Output the [x, y] coordinate of the center of the cell containing the given text.  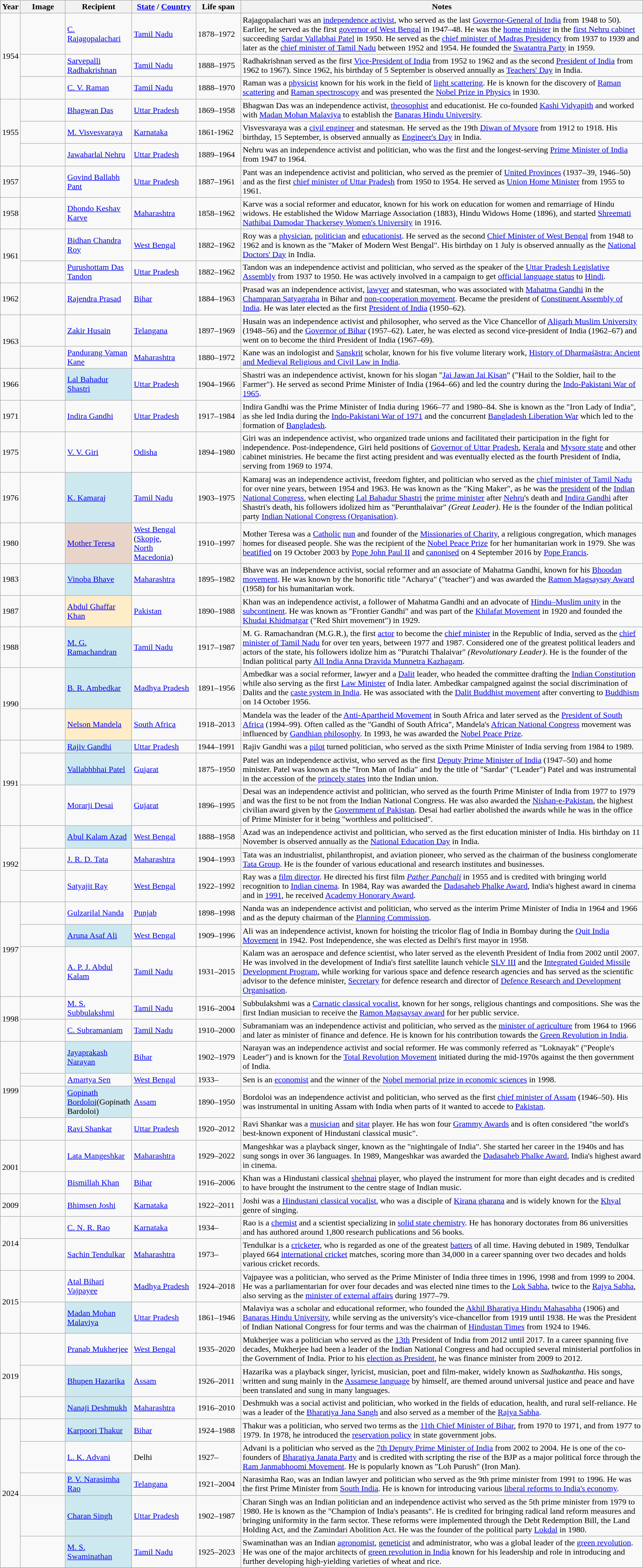
2001 [10, 1167]
P. V. Narasimha Rao [99, 1484]
1983 [10, 579]
C. V. Raman [99, 88]
1990 [10, 704]
1935–2020 [218, 1349]
Lata Mangeshkar [99, 1156]
1975 [10, 452]
1890–1988 [218, 611]
1980 [10, 543]
Bismillah Khan [99, 1183]
1916–2004 [218, 1008]
Pakistan [164, 611]
Rajiv Gandhi was a pilot turned politician, who served as the sixth Prime Minister of India serving from 1984 to 1989. [442, 747]
V. V. Giri [99, 452]
Ravi Shankar [99, 1129]
1961 [10, 256]
Indira Gandhi [99, 416]
1896–1995 [218, 805]
1966 [10, 384]
1920–2012 [218, 1129]
1888–1958 [218, 837]
1963 [10, 341]
1903–1975 [218, 498]
1998 [10, 1019]
L. K. Advani [99, 1457]
West Bengal (Skopje, North Macedonia) [164, 543]
1992 [10, 864]
C. Subramaniam [99, 1030]
1890–1950 [218, 1102]
2015 [10, 1302]
1999 [10, 1091]
1910–2000 [218, 1030]
Image [43, 7]
Notes [442, 7]
Sachin Tendulkar [99, 1254]
1929–2022 [218, 1156]
1902–1987 [218, 1516]
Pranab Mukherjee [99, 1349]
Vallabhbhai Patel [99, 769]
Delhi [164, 1457]
1875–1950 [218, 769]
1924–2018 [218, 1286]
Satyajit Ray [99, 886]
Sen is an economist and the winner of the Nobel memorial prize in economic sciences in 1998. [442, 1080]
M. S. Subbulakshmi [99, 1008]
1878–1972 [218, 34]
1973– [218, 1254]
1904–1993 [218, 859]
1934– [218, 1227]
1922–2011 [218, 1205]
1909–1996 [218, 936]
Jayaprakash Narayan [99, 1057]
Bidhan Chandra Roy [99, 245]
1884–1963 [218, 299]
1991 [10, 783]
1971 [10, 416]
1916–2010 [218, 1408]
2024 [10, 1493]
Atal Bihari Vajpayee [99, 1286]
M. Visvesvaraya [99, 132]
1988 [10, 647]
1891–1956 [218, 688]
Nehru was an independence activist and politician, who was the first and the longest-serving Prime Minister of India from 1947 to 1964. [442, 154]
1987 [10, 611]
K. Kamaraj [99, 498]
Amartya Sen [99, 1080]
Morarji Desai [99, 805]
1898–1998 [218, 913]
Rajendra Prasad [99, 299]
1931–2015 [218, 972]
Karpoori Thakur [99, 1430]
Bhagwan Das [99, 110]
Bhupen Hazarika [99, 1381]
Madan Mohan Malaviya [99, 1318]
Govind Ballabh Pant [99, 182]
1910–1997 [218, 543]
M. S. Swaminathan [99, 1552]
1958 [10, 213]
A. P. J. Abdul Kalam [99, 972]
1926–2011 [218, 1381]
Purushottam Das Tandon [99, 272]
1858–1962 [218, 213]
1869–1958 [218, 110]
1916–2006 [218, 1183]
1933– [218, 1080]
Gopinath Bordoloi(Gopinath Bardoloi) [99, 1102]
Nanaji Deshmukh [99, 1408]
1861-1962 [218, 132]
J. R. D. Tata [99, 859]
Jawaharlal Nehru [99, 154]
Charan Singh [99, 1516]
1888–1975 [218, 65]
1955 [10, 132]
1887–1961 [218, 182]
1897–1969 [218, 330]
B. R. Ambedkar [99, 688]
Pandurang Vaman Kane [99, 358]
Nelson Mandela [99, 724]
Aruna Asaf Ali [99, 936]
1976 [10, 498]
Rajiv Gandhi [99, 747]
1997 [10, 949]
1895–1982 [218, 579]
1918–2013 [218, 724]
2019 [10, 1376]
2009 [10, 1205]
Punjab [164, 913]
Zakir Husain [99, 330]
1902–1979 [218, 1057]
C. Rajagopalachari [99, 34]
Sarvepalli Radhakrishnan [99, 65]
M. G. Ramachandran [99, 647]
C. N. R. Rao [99, 1227]
1888–1970 [218, 88]
2014 [10, 1243]
1927– [218, 1457]
Year [10, 7]
Vinoba Bhave [99, 579]
Bhimsen Joshi [99, 1205]
Gulzarilal Nanda [99, 913]
1917–1987 [218, 647]
Joshi was a Hindustani classical vocalist, who was a disciple of Kirana gharana and is widely known for the Khyal genre of singing. [442, 1205]
1894–1980 [218, 452]
1889–1964 [218, 154]
South Africa [164, 724]
1924–1988 [218, 1430]
State / Country [164, 7]
1925–2023 [218, 1552]
1944–1991 [218, 747]
Life span [218, 7]
1962 [10, 299]
1904–1966 [218, 384]
Odisha [164, 452]
1917–1984 [218, 416]
1921–2004 [218, 1484]
Abdul Ghaffar Khan [99, 611]
Dhondo Keshav Karve [99, 213]
1957 [10, 182]
1922–1992 [218, 886]
Mother Teresa [99, 543]
1861–1946 [218, 1318]
Recipient [99, 7]
Abul Kalam Azad [99, 837]
1880–1972 [218, 358]
Lal Bahadur Shastri [99, 384]
1954 [10, 56]
